Return (X, Y) of the center of cell containing provided text 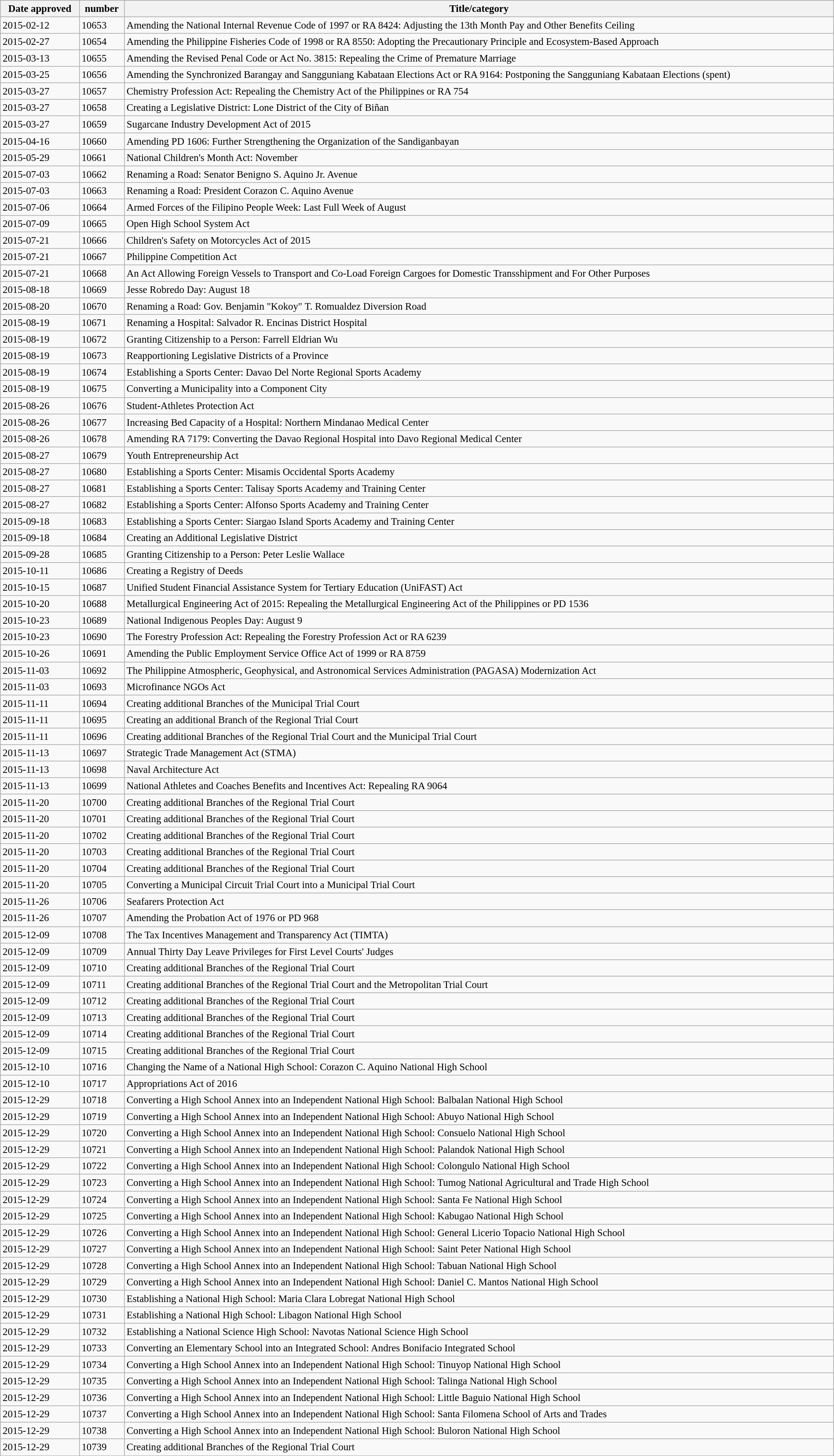
10696 (102, 736)
10726 (102, 1233)
10732 (102, 1332)
10738 (102, 1431)
Jesse Robredo Day: August 18 (479, 290)
10722 (102, 1166)
10708 (102, 935)
10725 (102, 1216)
10675 (102, 389)
Youth Entrepreneurship Act (479, 455)
10666 (102, 240)
10663 (102, 190)
10693 (102, 687)
Date approved (40, 9)
10655 (102, 59)
Philippine Competition Act (479, 257)
2015-07-09 (40, 224)
Converting a High School Annex into an Independent National High School: Santa Fe National High School (479, 1200)
Increasing Bed Capacity of a Hospital: Northern Mindanao Medical Center (479, 422)
10736 (102, 1398)
Converting a High School Annex into an Independent National High School: Tabuan National High School (479, 1266)
10691 (102, 654)
Amending the Public Employment Service Office Act of 1999 or RA 8759 (479, 654)
10658 (102, 108)
10667 (102, 257)
2015-02-27 (40, 42)
10709 (102, 951)
10671 (102, 323)
10668 (102, 273)
Reapportioning Legislative Districts of a Province (479, 356)
10692 (102, 670)
10713 (102, 1017)
10662 (102, 174)
Converting a High School Annex into an Independent National High School: Balbalan National High School (479, 1100)
Establishing a Sports Center: Siargao Island Sports Academy and Training Center (479, 521)
Establishing a National High School: Libagon National High School (479, 1315)
10721 (102, 1150)
10727 (102, 1249)
Creating an Additional Legislative District (479, 538)
10688 (102, 604)
10673 (102, 356)
Converting a High School Annex into an Independent National High School: General Licerio Topacio National High School (479, 1233)
The Tax Incentives Management and Transparency Act (TIMTA) (479, 935)
10717 (102, 1084)
Establishing a Sports Center: Alfonso Sports Academy and Training Center (479, 505)
10670 (102, 307)
2015-07-06 (40, 207)
10710 (102, 968)
The Forestry Profession Act: Repealing the Forestry Profession Act or RA 6239 (479, 637)
10686 (102, 571)
Amending PD 1606: Further Strengthening the Organization of the Sandiganbayan (479, 141)
10719 (102, 1117)
Amending the Synchronized Barangay and Sangguniang Kabataan Elections Act or RA 9164: Postponing the Sangguniang Kabataan Elections (spent) (479, 75)
10739 (102, 1448)
Creating additional Branches of the Municipal Trial Court (479, 703)
10659 (102, 124)
10653 (102, 26)
Metallurgical Engineering Act of 2015: Repealing the Metallurgical Engineering Act of the Philippines or PD 1536 (479, 604)
Renaming a Road: Senator Benigno S. Aquino Jr. Avenue (479, 174)
2015-03-25 (40, 75)
10682 (102, 505)
10676 (102, 406)
Open High School System Act (479, 224)
Converting a High School Annex into an Independent National High School: Palandok National High School (479, 1150)
10728 (102, 1266)
10731 (102, 1315)
Renaming a Hospital: Salvador R. Encinas District Hospital (479, 323)
10720 (102, 1133)
10718 (102, 1100)
2015-09-28 (40, 555)
10699 (102, 786)
2015-04-16 (40, 141)
10684 (102, 538)
10657 (102, 91)
Naval Architecture Act (479, 769)
2015-02-12 (40, 26)
National Indigenous Peoples Day: August 9 (479, 621)
10714 (102, 1034)
Establishing a Sports Center: Misamis Occidental Sports Academy (479, 472)
Establishing a National Science High School: Navotas National Science High School (479, 1332)
Converting a High School Annex into an Independent National High School: Colongulo National High School (479, 1166)
Converting a High School Annex into an Independent National High School: Talinga National High School (479, 1381)
number (102, 9)
Amending the Revised Penal Code or Act No. 3815: Repealing the Crime of Premature Marriage (479, 59)
10665 (102, 224)
10683 (102, 521)
Converting a High School Annex into an Independent National High School: Daniel C. Mantos National High School (479, 1282)
10729 (102, 1282)
Creating a Registry of Deeds (479, 571)
10737 (102, 1414)
10661 (102, 157)
Renaming a Road: President Corazon C. Aquino Avenue (479, 190)
10707 (102, 918)
2015-10-26 (40, 654)
Converting an Elementary School into an Integrated School: Andres Bonifacio Integrated School (479, 1348)
10695 (102, 720)
Appropriations Act of 2016 (479, 1084)
10711 (102, 984)
10679 (102, 455)
The Philippine Atmospheric, Geophysical, and Astronomical Services Administration (PAGASA) Modernization Act (479, 670)
2015-05-29 (40, 157)
Renaming a Road: Gov. Benjamin "Kokoy" T. Romualdez Diversion Road (479, 307)
10690 (102, 637)
10669 (102, 290)
Establishing a Sports Center: Talisay Sports Academy and Training Center (479, 488)
Establishing a Sports Center: Davao Del Norte Regional Sports Academy (479, 373)
10701 (102, 819)
Amending RA 7179: Converting the Davao Regional Hospital into Davo Regional Medical Center (479, 439)
2015-10-11 (40, 571)
Creating additional Branches of the Regional Trial Court and the Metropolitan Trial Court (479, 984)
10734 (102, 1365)
Converting a High School Annex into an Independent National High School: Kabugao National High School (479, 1216)
Armed Forces of the Filipino People Week: Last Full Week of August (479, 207)
2015-08-20 (40, 307)
Converting a High School Annex into an Independent National High School: Saint Peter National High School (479, 1249)
Converting a High School Annex into an Independent National High School: Buloron National High School (479, 1431)
Changing the Name of a National High School: Corazon C. Aquino National High School (479, 1067)
10672 (102, 340)
10702 (102, 836)
10704 (102, 869)
Converting a High School Annex into an Independent National High School: Tinuyop National High School (479, 1365)
2015-08-18 (40, 290)
10687 (102, 588)
10730 (102, 1299)
Amending the National Internal Revenue Code of 1997 or RA 8424: Adjusting the 13th Month Pay and Other Benefits Ceiling (479, 26)
Granting Citizenship to a Person: Peter Leslie Wallace (479, 555)
Seafarers Protection Act (479, 902)
Microfinance NGOs Act (479, 687)
Converting a High School Annex into an Independent National High School: Consuelo National High School (479, 1133)
Converting a Municipal Circuit Trial Court into a Municipal Trial Court (479, 885)
10703 (102, 852)
Converting a High School Annex into an Independent National High School: Abuyo National High School (479, 1117)
10674 (102, 373)
Creating additional Branches of the Regional Trial Court and the Municipal Trial Court (479, 736)
Title/category (479, 9)
10723 (102, 1183)
10677 (102, 422)
10698 (102, 769)
Creating a Legislative District: Lone District of the City of Biñan (479, 108)
10656 (102, 75)
10680 (102, 472)
10706 (102, 902)
10715 (102, 1050)
An Act Allowing Foreign Vessels to Transport and Co-Load Foreign Cargoes for Domestic Transshipment and For Other Purposes (479, 273)
Amending the Probation Act of 1976 or PD 968 (479, 918)
Granting Citizenship to a Person: Farrell Eldrian Wu (479, 340)
2015-10-15 (40, 588)
National Athletes and Coaches Benefits and Incentives Act: Repealing RA 9064 (479, 786)
10654 (102, 42)
Student-Athletes Protection Act (479, 406)
10697 (102, 753)
10716 (102, 1067)
Amending the Philippine Fisheries Code of 1998 or RA 8550: Adopting the Precautionary Principle and Ecosystem-Based Approach (479, 42)
10664 (102, 207)
Converting a High School Annex into an Independent National High School: Little Baguio National High School (479, 1398)
10724 (102, 1200)
10705 (102, 885)
10712 (102, 1001)
10735 (102, 1381)
Converting a Municipality into a Component City (479, 389)
10660 (102, 141)
10689 (102, 621)
Establishing a National High School: Maria Clara Lobregat National High School (479, 1299)
10733 (102, 1348)
10700 (102, 802)
Chemistry Profession Act: Repealing the Chemistry Act of the Philippines or RA 754 (479, 91)
10681 (102, 488)
National Children's Month Act: November (479, 157)
10678 (102, 439)
Unified Student Financial Assistance System for Tertiary Education (UniFAST) Act (479, 588)
2015-03-13 (40, 59)
Children's Safety on Motorcycles Act of 2015 (479, 240)
Strategic Trade Management Act (STMA) (479, 753)
10694 (102, 703)
Sugarcane Industry Development Act of 2015 (479, 124)
10685 (102, 555)
Creating an additional Branch of the Regional Trial Court (479, 720)
2015-10-20 (40, 604)
Converting a High School Annex into an Independent National High School: Tumog National Agricultural and Trade High School (479, 1183)
Converting a High School Annex into an Independent National High School: Santa Filomena School of Arts and Trades (479, 1414)
Annual Thirty Day Leave Privileges for First Level Courts' Judges (479, 951)
